Return the (x, y) coordinate for the center point of the cell that contains the specified text.  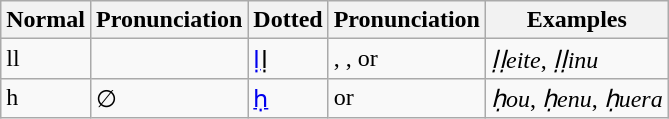
Dotted (288, 20)
, , or (406, 59)
h (46, 98)
ḷḷ (288, 59)
∅ (168, 98)
or (406, 98)
ll (46, 59)
ḷḷeite, ḷḷinu (576, 59)
Normal (46, 20)
ḥou, ḥenu, ḥuera (576, 98)
Examples (576, 20)
ḥ (288, 98)
